Determine the (x, y) coordinate at the center of the cell enclosing the given text.  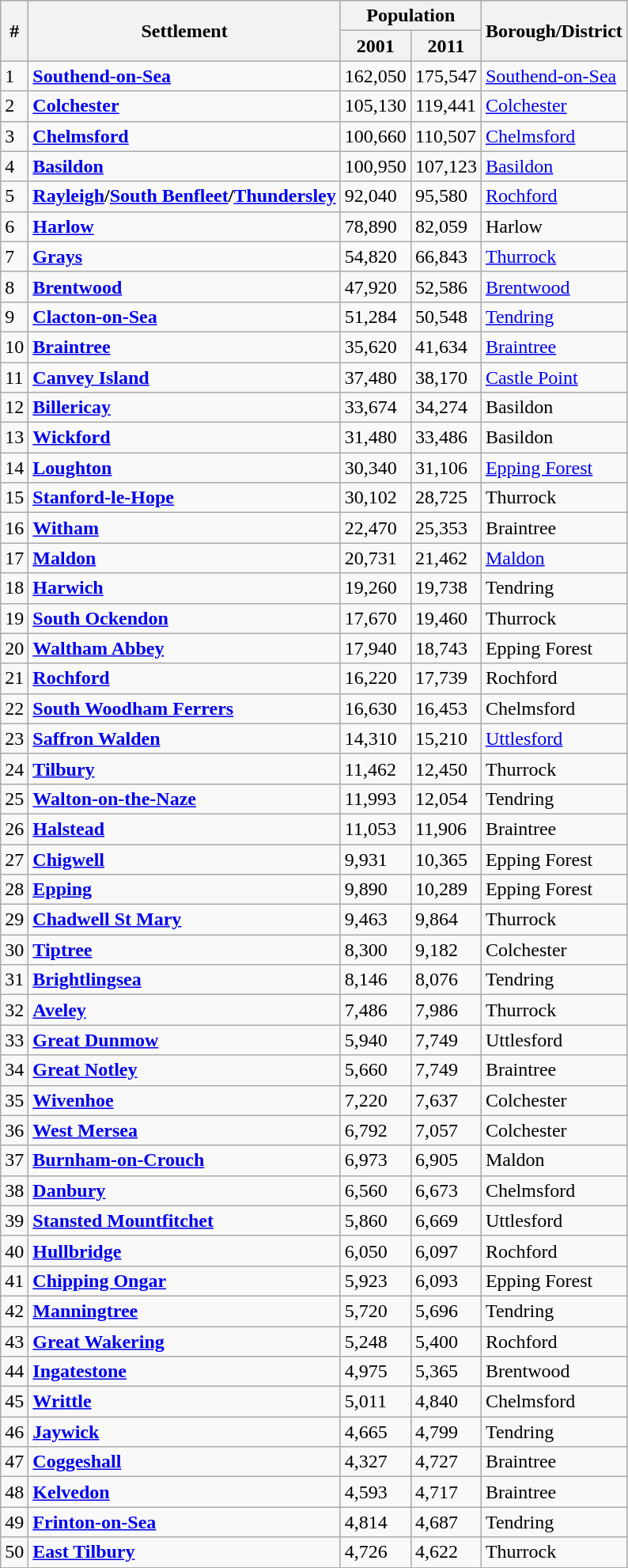
5,011 (375, 1402)
Danbury (184, 1190)
25 (14, 799)
39 (14, 1221)
Chipping Ongar (184, 1281)
4,727 (446, 1462)
21,462 (446, 558)
29 (14, 920)
Loughton (184, 468)
5 (14, 196)
42 (14, 1311)
6,560 (375, 1190)
7,486 (375, 1010)
5,660 (375, 1070)
12,054 (446, 799)
South Woodham Ferrers (184, 708)
9,864 (446, 920)
Manningtree (184, 1311)
4,593 (375, 1492)
4,717 (446, 1492)
26 (14, 829)
4,726 (375, 1552)
2001 (375, 46)
Clacton-on-Sea (184, 317)
31,106 (446, 468)
Great Wakering (184, 1342)
16 (14, 528)
Aveley (184, 1010)
Wickford (184, 438)
Great Dunmow (184, 1040)
41 (14, 1281)
5,400 (446, 1342)
3 (14, 136)
6,669 (446, 1221)
12 (14, 408)
9,182 (446, 950)
Grays (184, 256)
Canvey Island (184, 378)
20,731 (375, 558)
47 (14, 1462)
South Ockendon (184, 618)
Stanford-le-Hope (184, 498)
Saffron Walden (184, 738)
175,547 (446, 76)
Hullbridge (184, 1251)
50 (14, 1552)
31,480 (375, 438)
7,057 (446, 1130)
9,931 (375, 859)
25,353 (446, 528)
6,905 (446, 1160)
7,637 (446, 1100)
38 (14, 1190)
31 (14, 980)
107,123 (446, 166)
48 (14, 1492)
34,274 (446, 408)
Borough/District (554, 31)
110,507 (446, 136)
19,738 (446, 588)
16,630 (375, 708)
17,940 (375, 648)
10,365 (446, 859)
18,743 (446, 648)
6,097 (446, 1251)
8,146 (375, 980)
Wivenhoe (184, 1100)
Harwich (184, 588)
6 (14, 226)
13 (14, 438)
47,920 (375, 287)
Rayleigh/South Benfleet/Thundersley (184, 196)
Stansted Mountfitchet (184, 1221)
50,548 (446, 317)
Epping (184, 890)
33 (14, 1040)
14 (14, 468)
82,059 (446, 226)
4,814 (375, 1522)
10 (14, 347)
4,622 (446, 1552)
35 (14, 1100)
100,660 (375, 136)
54,820 (375, 256)
35,620 (375, 347)
5,696 (446, 1311)
33,486 (446, 438)
11,462 (375, 769)
9,463 (375, 920)
6,973 (375, 1160)
5,923 (375, 1281)
4,327 (375, 1462)
4,687 (446, 1522)
10,289 (446, 890)
Burnham-on-Crouch (184, 1160)
7,986 (446, 1010)
24 (14, 769)
34 (14, 1070)
19,460 (446, 618)
37 (14, 1160)
9 (14, 317)
37,480 (375, 378)
22,470 (375, 528)
78,890 (375, 226)
11 (14, 378)
38,170 (446, 378)
11,906 (446, 829)
8,076 (446, 980)
Population (410, 16)
4,840 (446, 1402)
21 (14, 678)
28 (14, 890)
Jaywick (184, 1432)
32 (14, 1010)
Tiptree (184, 950)
4,799 (446, 1432)
Writtle (184, 1402)
5,248 (375, 1342)
36 (14, 1130)
East Tilbury (184, 1552)
4,975 (375, 1372)
Castle Point (554, 378)
West Mersea (184, 1130)
6,792 (375, 1130)
5,365 (446, 1372)
Witham (184, 528)
11,053 (375, 829)
95,580 (446, 196)
Waltham Abbey (184, 648)
11,993 (375, 799)
15 (14, 498)
6,093 (446, 1281)
6,673 (446, 1190)
Frinton-on-Sea (184, 1522)
28,725 (446, 498)
4 (14, 166)
8 (14, 287)
30,340 (375, 468)
5,720 (375, 1311)
119,441 (446, 106)
5,940 (375, 1040)
52,586 (446, 287)
Coggeshall (184, 1462)
16,220 (375, 678)
2011 (446, 46)
Ingatestone (184, 1372)
16,453 (446, 708)
40 (14, 1251)
7,220 (375, 1100)
12,450 (446, 769)
Walton-on-the-Naze (184, 799)
Chadwell St Mary (184, 920)
19,260 (375, 588)
66,843 (446, 256)
8,300 (375, 950)
23 (14, 738)
18 (14, 588)
# (14, 31)
20 (14, 648)
19 (14, 618)
49 (14, 1522)
4,665 (375, 1432)
92,040 (375, 196)
Settlement (184, 31)
30,102 (375, 498)
2 (14, 106)
105,130 (375, 106)
Billericay (184, 408)
Chigwell (184, 859)
46 (14, 1432)
Kelvedon (184, 1492)
33,674 (375, 408)
14,310 (375, 738)
27 (14, 859)
45 (14, 1402)
30 (14, 950)
17 (14, 558)
Halstead (184, 829)
17,670 (375, 618)
9,890 (375, 890)
Tilbury (184, 769)
Brightlingsea (184, 980)
Great Notley (184, 1070)
162,050 (375, 76)
100,950 (375, 166)
7 (14, 256)
22 (14, 708)
15,210 (446, 738)
6,050 (375, 1251)
17,739 (446, 678)
1 (14, 76)
51,284 (375, 317)
5,860 (375, 1221)
43 (14, 1342)
44 (14, 1372)
41,634 (446, 347)
